Scan for the cell matching the given text and deliver its [X, Y] coordinate at center. 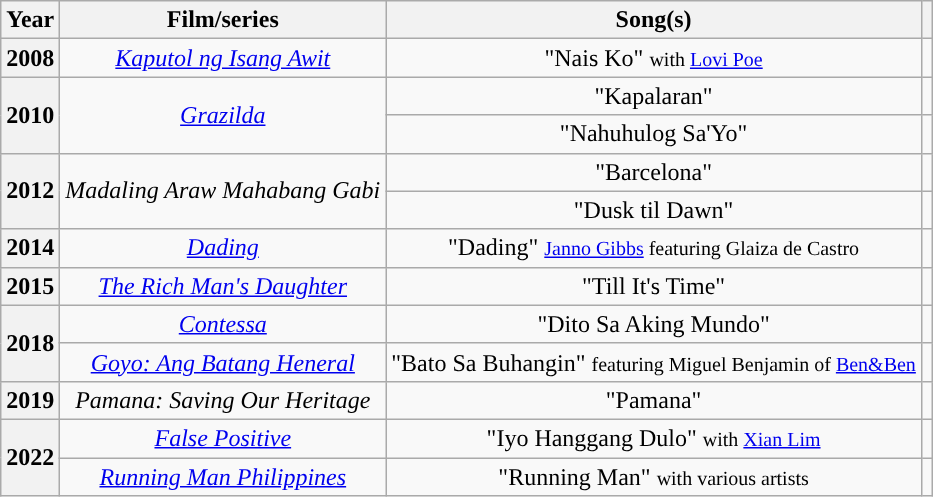
"Kapalaran" [654, 96]
Film/series [223, 20]
2022 [30, 457]
"Dusk til Dawn" [654, 210]
2008 [30, 58]
Kaputol ng Isang Awit [223, 58]
2015 [30, 286]
False Positive [223, 438]
Year [30, 20]
"Nais Ko" with Lovi Poe [654, 58]
"Nahuhulog Sa'Yo" [654, 134]
"Iyo Hanggang Dulo" with Xian Lim [654, 438]
"Dito Sa Aking Mundo" [654, 324]
Contessa [223, 324]
"Barcelona" [654, 172]
2019 [30, 400]
The Rich Man's Daughter [223, 286]
2012 [30, 191]
2018 [30, 343]
Goyo: Ang Batang Heneral [223, 362]
Madaling Araw Mahabang Gabi [223, 191]
"Running Man" with various artists [654, 477]
Pamana: Saving Our Heritage [223, 400]
Grazilda [223, 115]
"Till It's Time" [654, 286]
"Pamana" [654, 400]
2010 [30, 115]
"Dading" Janno Gibbs featuring Glaiza de Castro [654, 248]
Running Man Philippines [223, 477]
Dading [223, 248]
2014 [30, 248]
Song(s) [654, 20]
"Bato Sa Buhangin" featuring Miguel Benjamin of Ben&Ben [654, 362]
